For the text-containing cell, return its midpoint in (x, y) coordinate format. 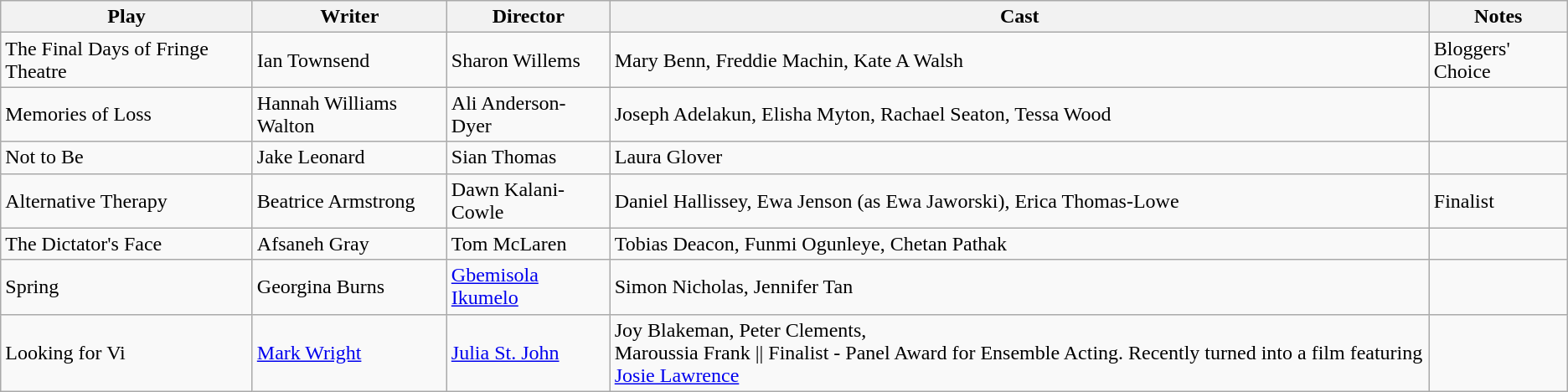
The Final Days of Fringe Theatre (127, 60)
Afsaneh Gray (349, 244)
Bloggers' Choice (1498, 60)
Gbemisola Ikumelo (528, 286)
Beatrice Armstrong (349, 201)
Cast (1019, 17)
Joy Blakeman, Peter Clements,Maroussia Frank || Finalist - Panel Award for Ensemble Acting. Recently turned into a film featuring Josie Lawrence (1019, 353)
Sian Thomas (528, 157)
Dawn Kalani-Cowle (528, 201)
Play (127, 17)
Julia St. John (528, 353)
Ian Townsend (349, 60)
Writer (349, 17)
Mary Benn, Freddie Machin, Kate A Walsh (1019, 60)
Georgina Burns (349, 286)
Not to Be (127, 157)
Notes (1498, 17)
Tobias Deacon, Funmi Ogunleye, Chetan Pathak (1019, 244)
Mark Wright (349, 353)
The Dictator's Face (127, 244)
Alternative Therapy (127, 201)
Hannah Williams Walton (349, 114)
Director (528, 17)
Tom McLaren (528, 244)
Joseph Adelakun, Elisha Myton, Rachael Seaton, Tessa Wood (1019, 114)
Finalist (1498, 201)
Daniel Hallissey, Ewa Jenson (as Ewa Jaworski), Erica Thomas-Lowe (1019, 201)
Memories of Loss (127, 114)
Sharon Willems (528, 60)
Looking for Vi (127, 353)
Jake Leonard (349, 157)
Simon Nicholas, Jennifer Tan (1019, 286)
Ali Anderson-Dyer (528, 114)
Spring (127, 286)
Laura Glover (1019, 157)
